Provide the (x, y) coordinate of the cell's center where the given text is located.  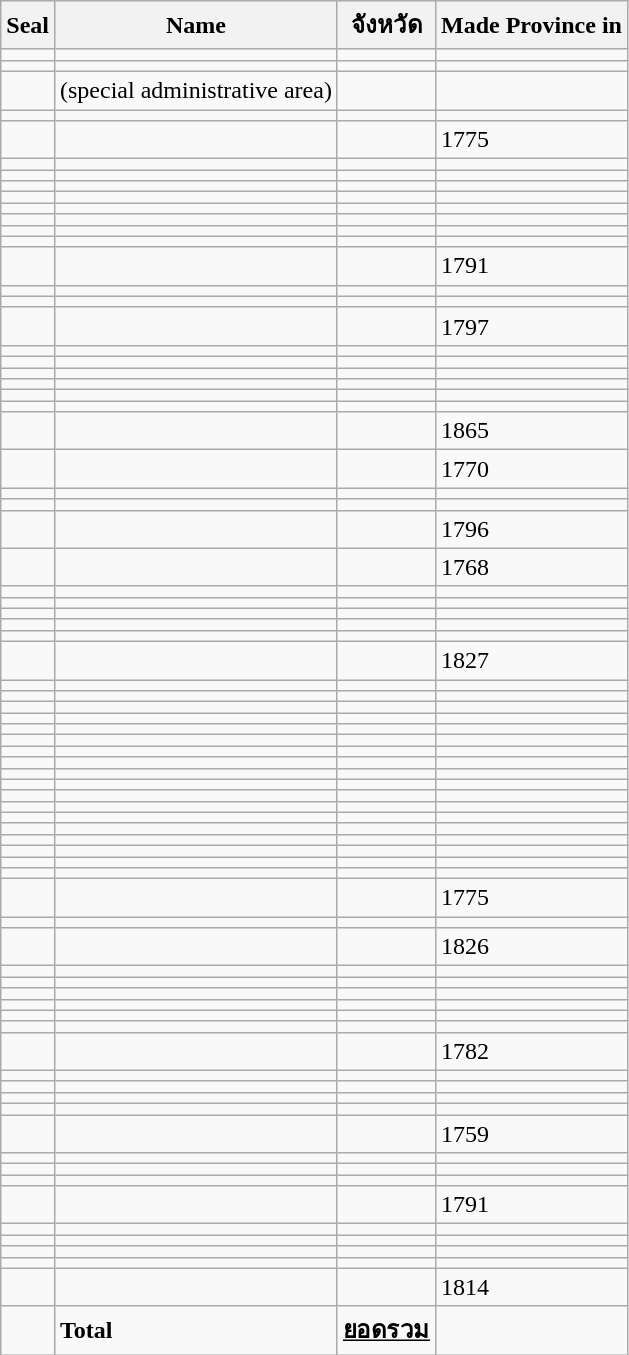
1827 (531, 660)
(special administrative area) (196, 90)
Name (196, 26)
ยอดรวม (386, 1330)
1796 (531, 529)
1768 (531, 567)
1814 (531, 1287)
1865 (531, 431)
1770 (531, 469)
Total (196, 1330)
1826 (531, 947)
1782 (531, 1051)
จังหวัด (386, 26)
Made Province in (531, 26)
1797 (531, 326)
1759 (531, 1133)
Seal (28, 26)
